Locate the cell with the specified text and output its (x, y) center coordinate. 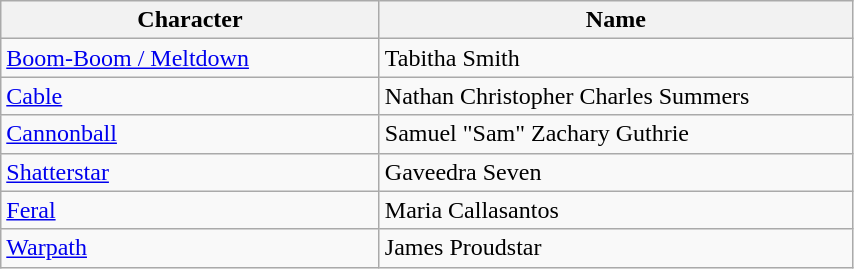
Feral (190, 210)
Nathan Christopher Charles Summers (616, 96)
Character (190, 20)
Name (616, 20)
James Proudstar (616, 248)
Shatterstar (190, 172)
Cable (190, 96)
Gaveedra Seven (616, 172)
Cannonball (190, 134)
Samuel "Sam" Zachary Guthrie (616, 134)
Warpath (190, 248)
Maria Callasantos (616, 210)
Boom-Boom / Meltdown (190, 58)
Tabitha Smith (616, 58)
